Scan for the cell matching the given text and deliver its (x, y) coordinate at center. 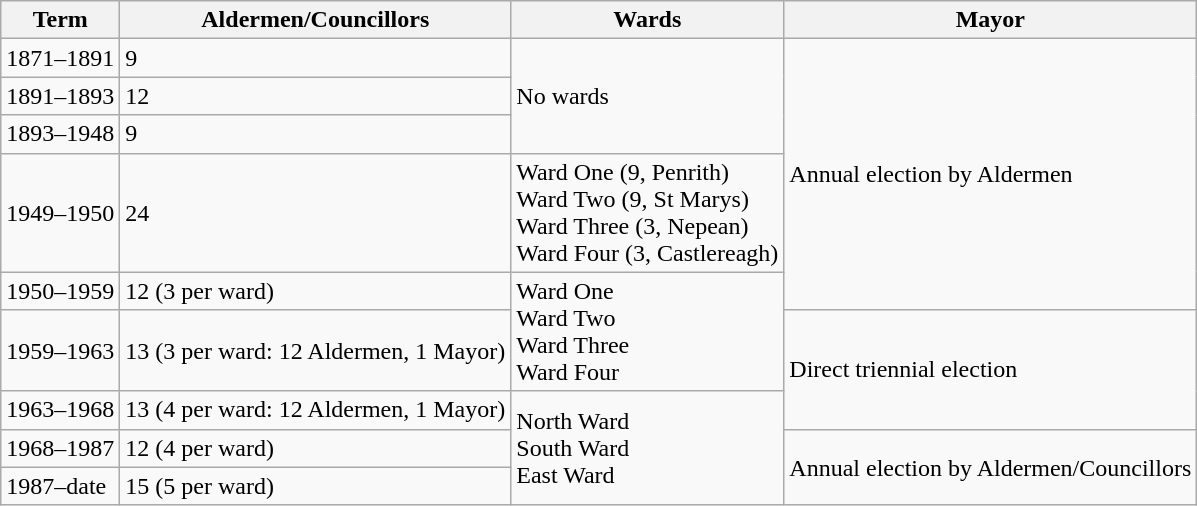
Ward OneWard TwoWard ThreeWard Four (648, 332)
Aldermen/Councillors (316, 20)
No wards (648, 96)
24 (316, 212)
1871–1891 (60, 58)
Direct triennial election (990, 370)
Ward One (9, Penrith)Ward Two (9, St Marys)Ward Three (3, Nepean)Ward Four (3, Castlereagh) (648, 212)
Annual election by Aldermen (990, 174)
13 (4 per ward: 12 Aldermen, 1 Mayor) (316, 410)
1891–1893 (60, 96)
15 (5 per ward) (316, 486)
1987–date (60, 486)
Annual election by Aldermen/Councillors (990, 467)
Term (60, 20)
1968–1987 (60, 448)
North WardSouth WardEast Ward (648, 448)
1959–1963 (60, 350)
13 (3 per ward: 12 Aldermen, 1 Mayor) (316, 350)
Wards (648, 20)
12 (3 per ward) (316, 291)
12 (316, 96)
1963–1968 (60, 410)
1893–1948 (60, 134)
12 (4 per ward) (316, 448)
Mayor (990, 20)
1950–1959 (60, 291)
1949–1950 (60, 212)
